Locate the cell with the specified text and output its (x, y) center coordinate. 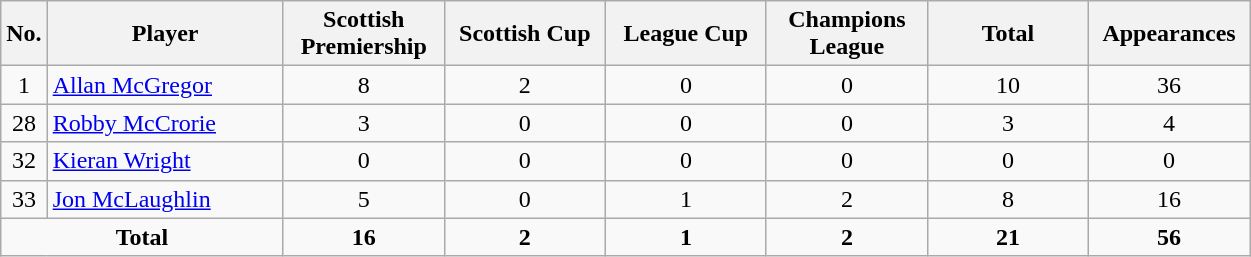
Scottish Premiership (364, 34)
21 (1008, 237)
4 (1170, 123)
32 (24, 161)
10 (1008, 85)
36 (1170, 85)
League Cup (686, 34)
Kieran Wright (165, 161)
33 (24, 199)
Player (165, 34)
No. (24, 34)
Jon McLaughlin (165, 199)
Allan McGregor (165, 85)
Scottish Cup (524, 34)
56 (1170, 237)
Appearances (1170, 34)
28 (24, 123)
Champions League (846, 34)
Robby McCrorie (165, 123)
5 (364, 199)
